Pinpoint the cell where the given text exists, returning its [x, y] midpoint coordinate. 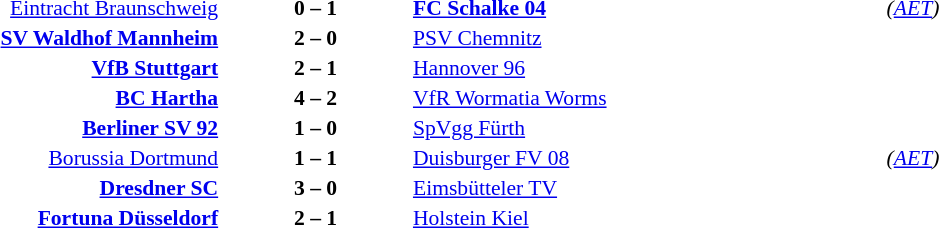
3 – 0 [316, 188]
VfR Wormatia Worms [647, 98]
PSV Chemnitz [647, 38]
Eimsbütteler TV [647, 188]
SpVgg Fürth [647, 128]
2 – 0 [316, 38]
1 – 1 [316, 158]
1 – 0 [316, 128]
2 – 1 [316, 68]
Duisburger FV 08 [647, 158]
Hannover 96 [647, 68]
4 – 2 [316, 98]
